Scan for the cell matching the given text and deliver its (X, Y) coordinate at center. 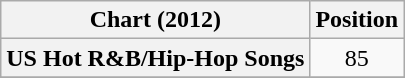
85 (357, 58)
Position (357, 20)
US Hot R&B/Hip-Hop Songs (156, 58)
Chart (2012) (156, 20)
